For the text-containing cell, return its midpoint in (X, Y) coordinate format. 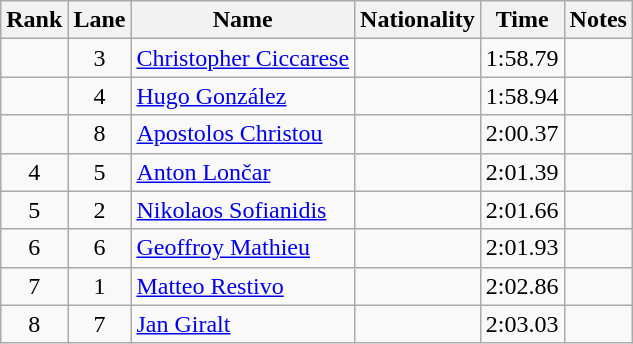
2:03.03 (522, 324)
Rank (34, 20)
Jan Giralt (243, 324)
Anton Lončar (243, 172)
Geoffroy Mathieu (243, 248)
Notes (598, 20)
1:58.79 (522, 58)
2:02.86 (522, 286)
2:01.66 (522, 210)
Apostolos Christou (243, 134)
1 (100, 286)
Matteo Restivo (243, 286)
2:01.93 (522, 248)
2:00.37 (522, 134)
Name (243, 20)
Christopher Ciccarese (243, 58)
Time (522, 20)
Nationality (418, 20)
2:01.39 (522, 172)
2 (100, 210)
Lane (100, 20)
Nikolaos Sofianidis (243, 210)
3 (100, 58)
1:58.94 (522, 96)
Hugo González (243, 96)
